Provide the [x, y] coordinate of the cell's center where the given text is located.  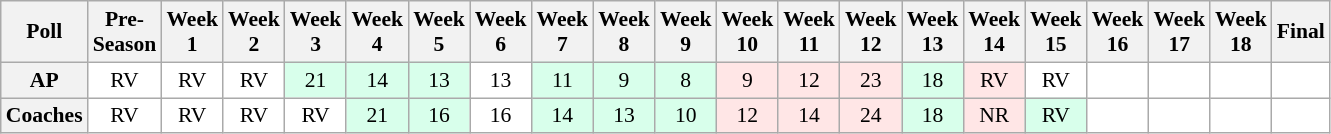
Poll [44, 32]
Week8 [624, 32]
Week18 [1241, 32]
Week14 [994, 32]
Week7 [562, 32]
Week16 [1118, 32]
11 [562, 80]
23 [871, 80]
Week13 [933, 32]
Week10 [748, 32]
10 [686, 116]
AP [44, 80]
Week15 [1056, 32]
Pre-Season [125, 32]
Coaches [44, 116]
Week17 [1179, 32]
Week4 [377, 32]
Week9 [686, 32]
Week3 [316, 32]
Week11 [809, 32]
8 [686, 80]
NR [994, 116]
Week6 [501, 32]
Week1 [192, 32]
Week12 [871, 32]
Week2 [254, 32]
24 [871, 116]
Week5 [439, 32]
Final [1301, 32]
